Determine the [X, Y] coordinate at the center of the cell enclosing the given text.  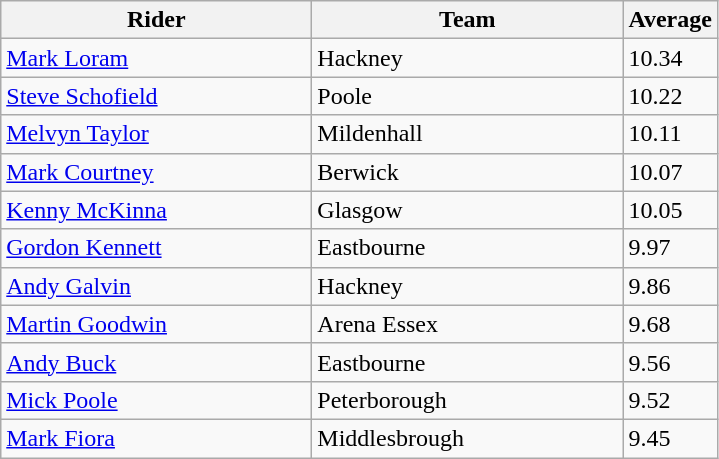
9.68 [670, 324]
Arena Essex [468, 324]
Poole [468, 96]
10.05 [670, 210]
9.97 [670, 248]
9.86 [670, 286]
9.56 [670, 362]
Mark Courtney [156, 172]
Mick Poole [156, 400]
9.45 [670, 438]
10.22 [670, 96]
Andy Galvin [156, 286]
Team [468, 20]
Melvyn Taylor [156, 134]
10.07 [670, 172]
Steve Schofield [156, 96]
Mark Loram [156, 58]
Peterborough [468, 400]
Mark Fiora [156, 438]
10.11 [670, 134]
Gordon Kennett [156, 248]
Mildenhall [468, 134]
Berwick [468, 172]
Average [670, 20]
10.34 [670, 58]
9.52 [670, 400]
Middlesbrough [468, 438]
Glasgow [468, 210]
Martin Goodwin [156, 324]
Andy Buck [156, 362]
Kenny McKinna [156, 210]
Rider [156, 20]
